Pinpoint the cell where the given text exists, returning its [x, y] midpoint coordinate. 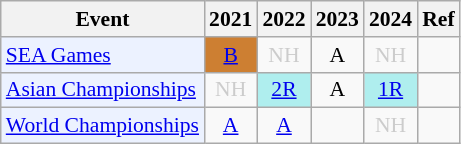
1R [390, 90]
2021 [230, 19]
World Championships [102, 126]
2R [284, 90]
Ref [438, 19]
2022 [284, 19]
Asian Championships [102, 90]
B [230, 55]
SEA Games [102, 55]
2023 [338, 19]
Event [102, 19]
2024 [390, 19]
